Search for the cell housing the specified text and yield its [X, Y] center coordinate. 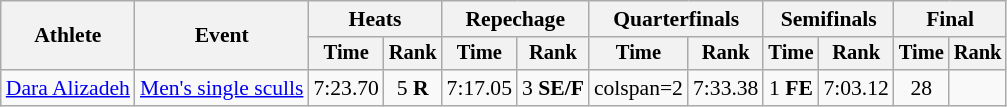
7:33.38 [726, 88]
colspan=2 [638, 88]
Athlete [68, 36]
5 R [413, 88]
7:23.70 [346, 88]
Heats [374, 19]
7:17.05 [480, 88]
Final [950, 19]
3 SE/F [553, 88]
Semifinals [828, 19]
Dara Alizadeh [68, 88]
1 FE [790, 88]
Men's single sculls [222, 88]
Quarterfinals [676, 19]
Repechage [516, 19]
28 [922, 88]
7:03.12 [856, 88]
Event [222, 36]
